Output the (x, y) coordinate of the center of the cell containing the given text.  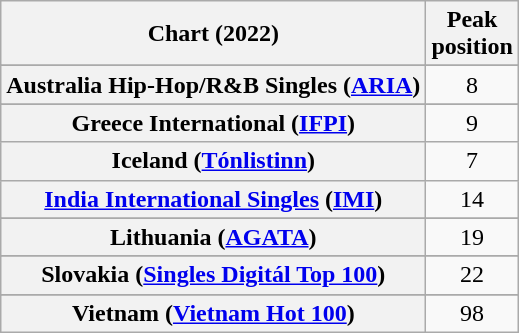
Slovakia (Singles Digitál Top 100) (214, 275)
98 (472, 313)
Peakposition (472, 34)
India International Singles (IMI) (214, 199)
Australia Hip-Hop/R&B Singles (ARIA) (214, 85)
Vietnam (Vietnam Hot 100) (214, 313)
14 (472, 199)
22 (472, 275)
19 (472, 237)
9 (472, 123)
Chart (2022) (214, 34)
Greece International (IFPI) (214, 123)
8 (472, 85)
7 (472, 161)
Lithuania (AGATA) (214, 237)
Iceland (Tónlistinn) (214, 161)
